Extract the (x, y) coordinate from the center of the cell holding the provided text.  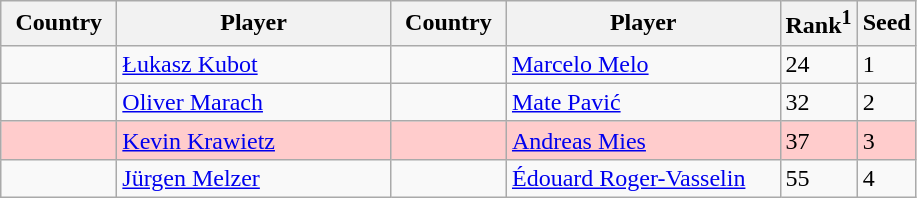
1 (886, 64)
32 (818, 102)
Édouard Roger-Vasselin (643, 178)
55 (818, 178)
Rank1 (818, 24)
Andreas Mies (643, 140)
37 (818, 140)
Seed (886, 24)
3 (886, 140)
24 (818, 64)
Jürgen Melzer (254, 178)
Kevin Krawietz (254, 140)
Oliver Marach (254, 102)
2 (886, 102)
Marcelo Melo (643, 64)
Mate Pavić (643, 102)
4 (886, 178)
Łukasz Kubot (254, 64)
